Pinpoint the cell where the given text exists, returning its (x, y) midpoint coordinate. 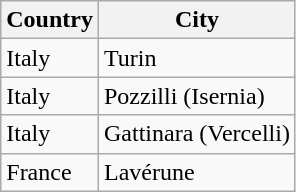
France (50, 172)
City (196, 20)
Turin (196, 58)
Country (50, 20)
Gattinara (Vercelli) (196, 134)
Lavérune (196, 172)
Pozzilli (Isernia) (196, 96)
